For the text-containing cell, return its midpoint in [X, Y] coordinate format. 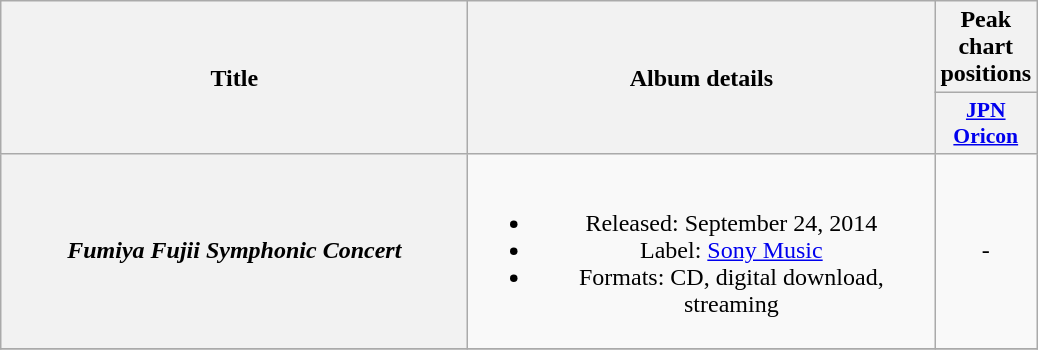
Released: September 24, 2014Label: Sony MusicFormats: CD, digital download, streaming [702, 251]
Album details [702, 78]
Peak chart positions [986, 47]
- [986, 251]
JPNOricon [986, 124]
Fumiya Fujii Symphonic Concert [234, 251]
Title [234, 78]
